Scan for the cell matching the given text and deliver its [x, y] coordinate at center. 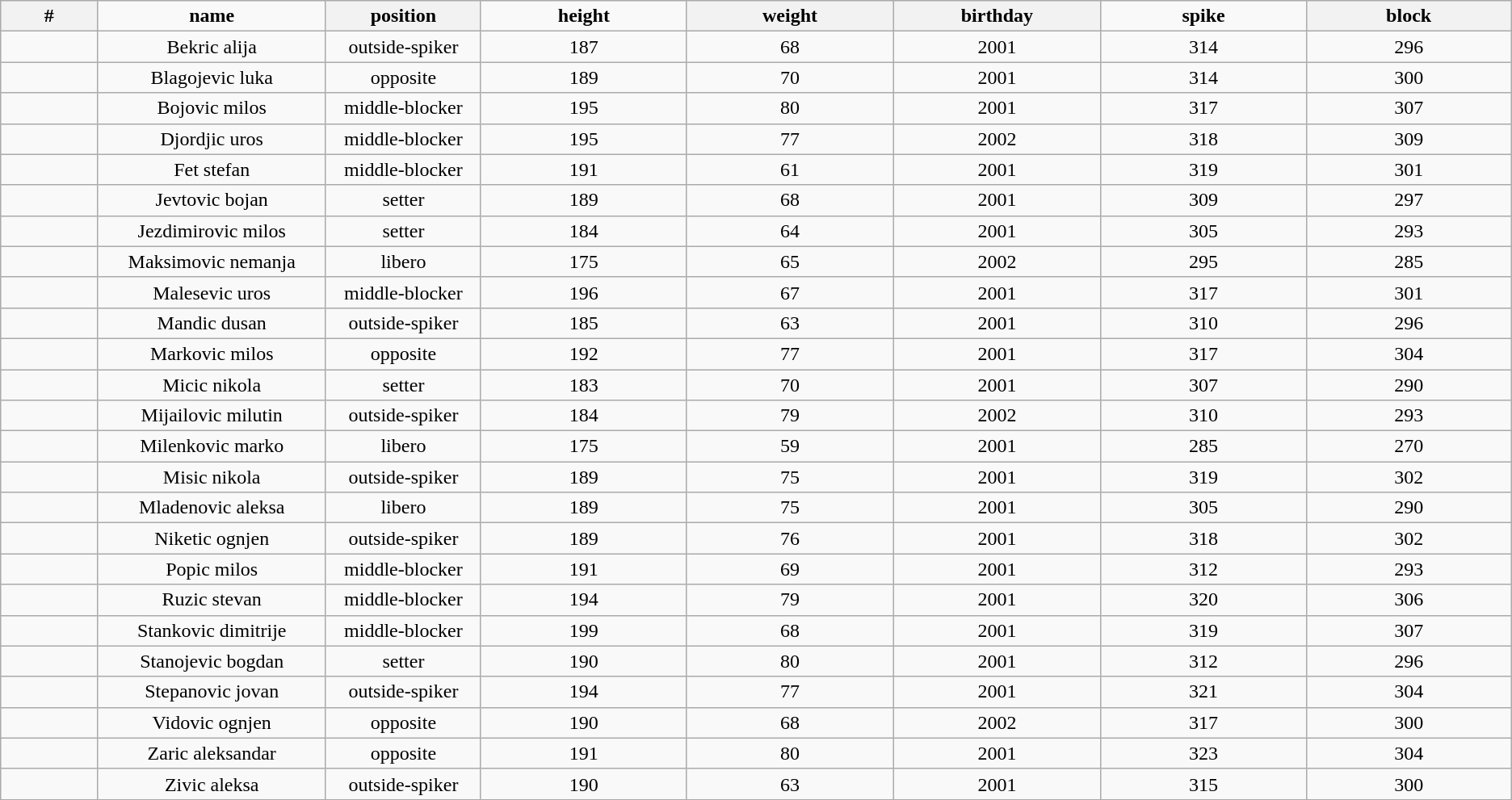
Zivic aleksa [212, 784]
Micic nikola [212, 385]
Blagojevic luka [212, 77]
321 [1203, 692]
65 [790, 262]
Niketic ognjen [212, 538]
Malesevic uros [212, 292]
Misic nikola [212, 477]
64 [790, 231]
weight [790, 16]
Mijailovic milutin [212, 416]
birthday [997, 16]
# [49, 16]
height [583, 16]
Popic milos [212, 569]
323 [1203, 753]
315 [1203, 784]
Jezdimirovic milos [212, 231]
Mandic dusan [212, 323]
Bojovic milos [212, 108]
67 [790, 292]
295 [1203, 262]
Maksimovic nemanja [212, 262]
192 [583, 354]
block [1409, 16]
Stanojevic bogdan [212, 661]
Stankovic dimitrije [212, 630]
Jevtovic bojan [212, 200]
Vidovic ognjen [212, 723]
Markovic milos [212, 354]
76 [790, 538]
Mladenovic aleksa [212, 508]
187 [583, 47]
Fet stefan [212, 170]
306 [1409, 600]
297 [1409, 200]
Milenkovic marko [212, 446]
Ruzic stevan [212, 600]
name [212, 16]
270 [1409, 446]
Stepanovic jovan [212, 692]
320 [1203, 600]
59 [790, 446]
61 [790, 170]
69 [790, 569]
Zaric aleksandar [212, 753]
position [403, 16]
183 [583, 385]
Bekric alija [212, 47]
199 [583, 630]
185 [583, 323]
196 [583, 292]
spike [1203, 16]
Djordjic uros [212, 139]
